Identify which cell holds the provided text, then report its [x, y] central coordinate. 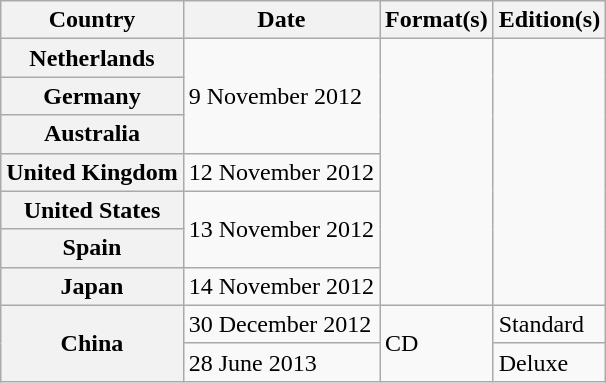
Germany [92, 96]
14 November 2012 [281, 286]
CD [437, 343]
13 November 2012 [281, 229]
Format(s) [437, 20]
United Kingdom [92, 172]
Netherlands [92, 58]
Australia [92, 134]
12 November 2012 [281, 172]
United States [92, 210]
Date [281, 20]
28 June 2013 [281, 362]
30 December 2012 [281, 324]
Country [92, 20]
Spain [92, 248]
9 November 2012 [281, 96]
Edition(s) [549, 20]
China [92, 343]
Standard [549, 324]
Japan [92, 286]
Deluxe [549, 362]
